From the cell containing the given text, extract its center point as (X, Y) coordinate. 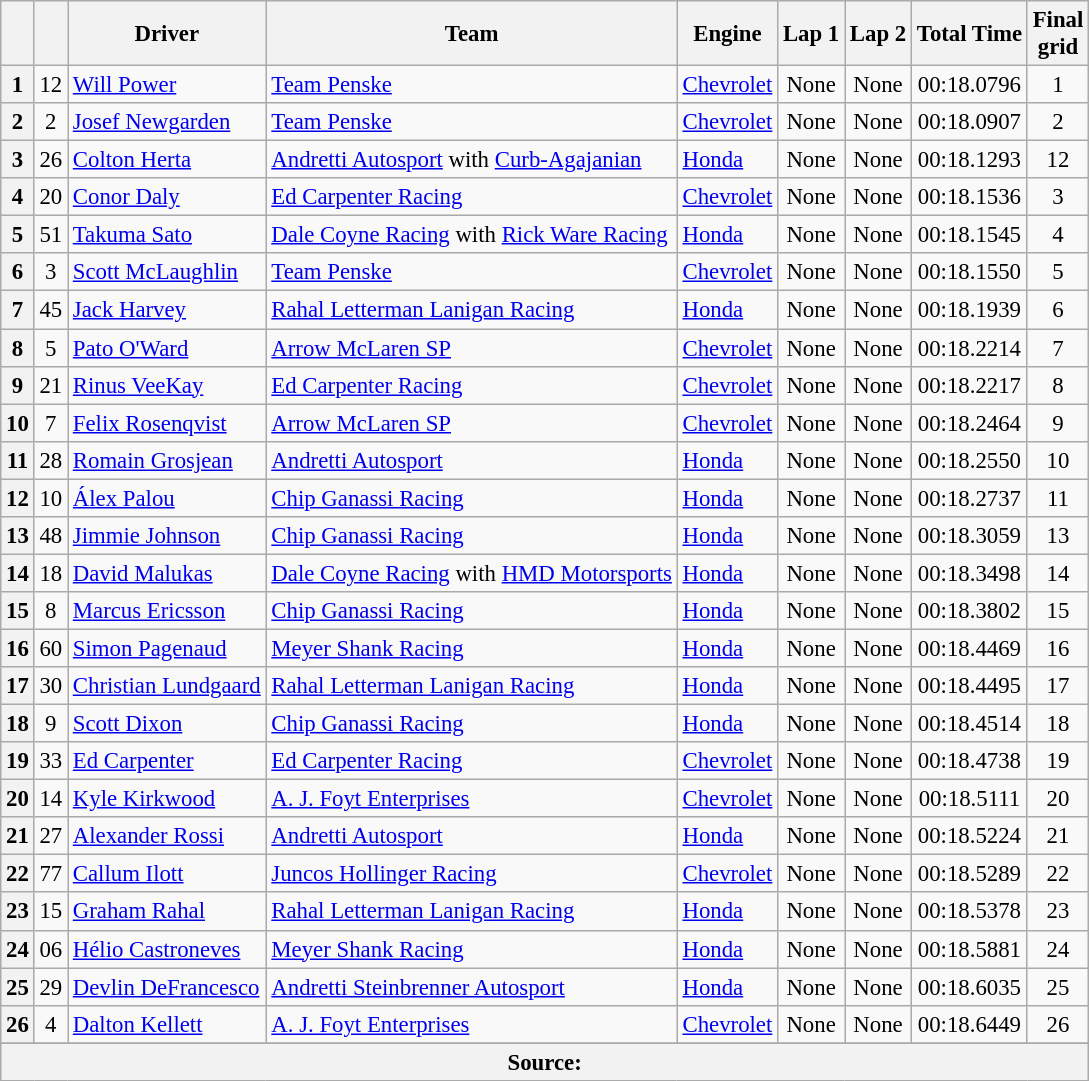
Josef Newgarden (168, 122)
Engine (727, 34)
Source: (545, 1062)
00:18.3498 (969, 573)
Total Time (969, 34)
00:18.6035 (969, 987)
Hélio Castroneves (168, 949)
David Malukas (168, 573)
29 (50, 987)
Scott Dixon (168, 724)
Andretti Autosport with Curb-Agajanian (472, 160)
30 (50, 686)
Finalgrid (1058, 34)
Devlin DeFrancesco (168, 987)
48 (50, 536)
Scott McLaughlin (168, 273)
Andretti Steinbrenner Autosport (472, 987)
00:18.2217 (969, 385)
00:18.4738 (969, 761)
00:18.5378 (969, 912)
28 (50, 460)
Takuma Sato (168, 235)
00:18.5881 (969, 949)
Driver (168, 34)
Jimmie Johnson (168, 536)
00:18.1939 (969, 310)
Callum Ilott (168, 874)
Colton Herta (168, 160)
Lap 2 (878, 34)
Dalton Kellett (168, 1024)
Rinus VeeKay (168, 385)
33 (50, 761)
Álex Palou (168, 498)
Lap 1 (812, 34)
Kyle Kirkwood (168, 799)
00:18.3059 (969, 536)
00:18.1545 (969, 235)
00:18.2464 (969, 423)
00:18.5224 (969, 836)
00:18.3802 (969, 611)
Conor Daly (168, 197)
Pato O'Ward (168, 348)
Graham Rahal (168, 912)
00:18.5289 (969, 874)
Alexander Rossi (168, 836)
51 (50, 235)
Felix Rosenqvist (168, 423)
60 (50, 648)
Will Power (168, 85)
00:18.2214 (969, 348)
00:18.5111 (969, 799)
06 (50, 949)
00:18.4495 (969, 686)
Dale Coyne Racing with HMD Motorsports (472, 573)
00:18.6449 (969, 1024)
Dale Coyne Racing with Rick Ware Racing (472, 235)
Juncos Hollinger Racing (472, 874)
Christian Lundgaard (168, 686)
Jack Harvey (168, 310)
00:18.4469 (969, 648)
00:18.4514 (969, 724)
00:18.2550 (969, 460)
77 (50, 874)
Simon Pagenaud (168, 648)
00:18.1550 (969, 273)
00:18.1536 (969, 197)
Team (472, 34)
27 (50, 836)
Ed Carpenter (168, 761)
Marcus Ericsson (168, 611)
00:18.0796 (969, 85)
00:18.0907 (969, 122)
00:18.2737 (969, 498)
00:18.1293 (969, 160)
45 (50, 310)
Romain Grosjean (168, 460)
